Determine the [X, Y] coordinate at the center of the cell enclosing the given text.  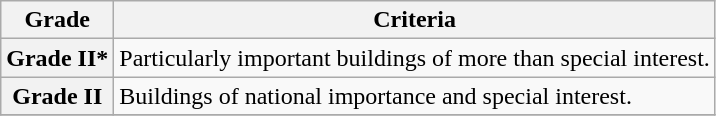
Particularly important buildings of more than special interest. [415, 58]
Grade [58, 20]
Grade II* [58, 58]
Grade II [58, 96]
Buildings of national importance and special interest. [415, 96]
Criteria [415, 20]
